Determine the [x, y] coordinate at the center of the cell enclosing the given text.  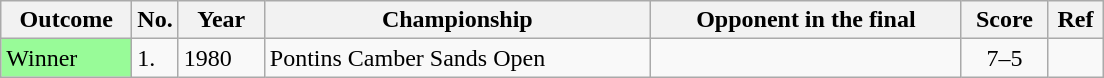
Ref [1075, 20]
1. [155, 58]
7–5 [1004, 58]
No. [155, 20]
Pontins Camber Sands Open [457, 58]
Winner [66, 58]
Score [1004, 20]
Opponent in the final [806, 20]
Outcome [66, 20]
Championship [457, 20]
1980 [221, 58]
Year [221, 20]
